Identify which cell holds the provided text, then report its [x, y] central coordinate. 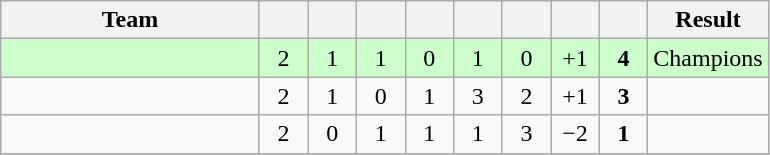
Team [130, 20]
4 [624, 58]
−2 [576, 134]
Result [708, 20]
Champions [708, 58]
